Identify which cell holds the provided text, then report its [x, y] central coordinate. 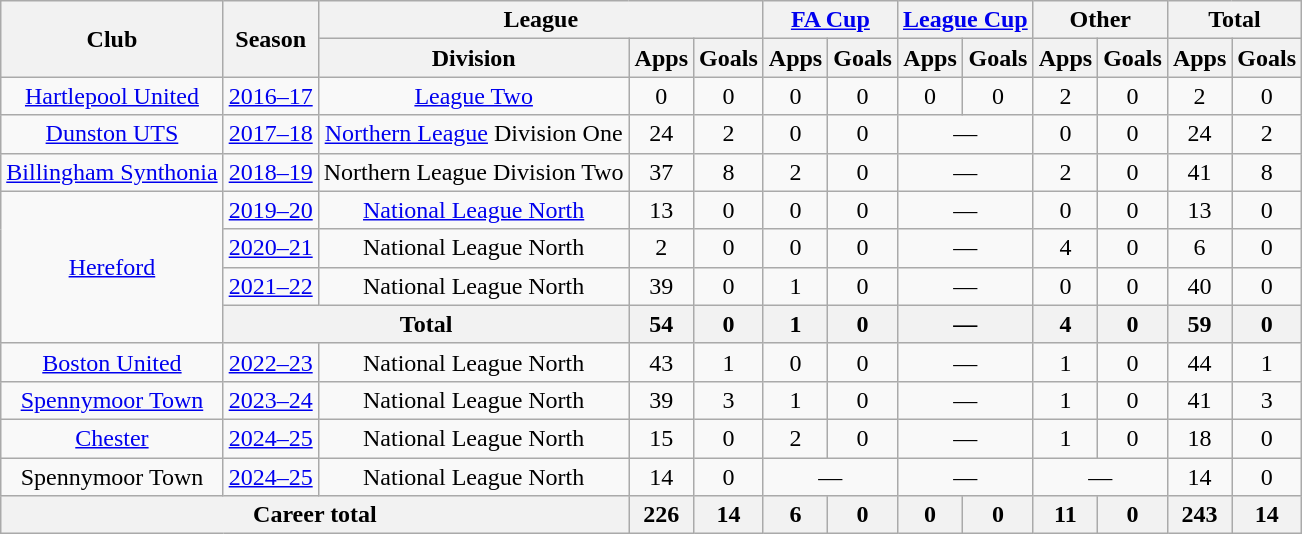
Chester [112, 438]
37 [661, 172]
15 [661, 438]
Northern League Division One [474, 134]
2023–24 [270, 400]
2016–17 [270, 96]
Division [474, 58]
FA Cup [830, 20]
2021–22 [270, 286]
Career total [315, 515]
2019–20 [270, 210]
Billingham Synthonia [112, 172]
Boston United [112, 362]
Hartlepool United [112, 96]
League Two [474, 96]
11 [1065, 515]
43 [661, 362]
44 [1199, 362]
Hereford [112, 267]
18 [1199, 438]
2018–19 [270, 172]
Season [270, 39]
Club [112, 39]
Northern League Division Two [474, 172]
League Cup [965, 20]
226 [661, 515]
2020–21 [270, 248]
League [540, 20]
2017–18 [270, 134]
40 [1199, 286]
Dunston UTS [112, 134]
54 [661, 324]
2022–23 [270, 362]
243 [1199, 515]
59 [1199, 324]
Other [1100, 20]
